Pinpoint the cell where the given text exists, returning its [x, y] midpoint coordinate. 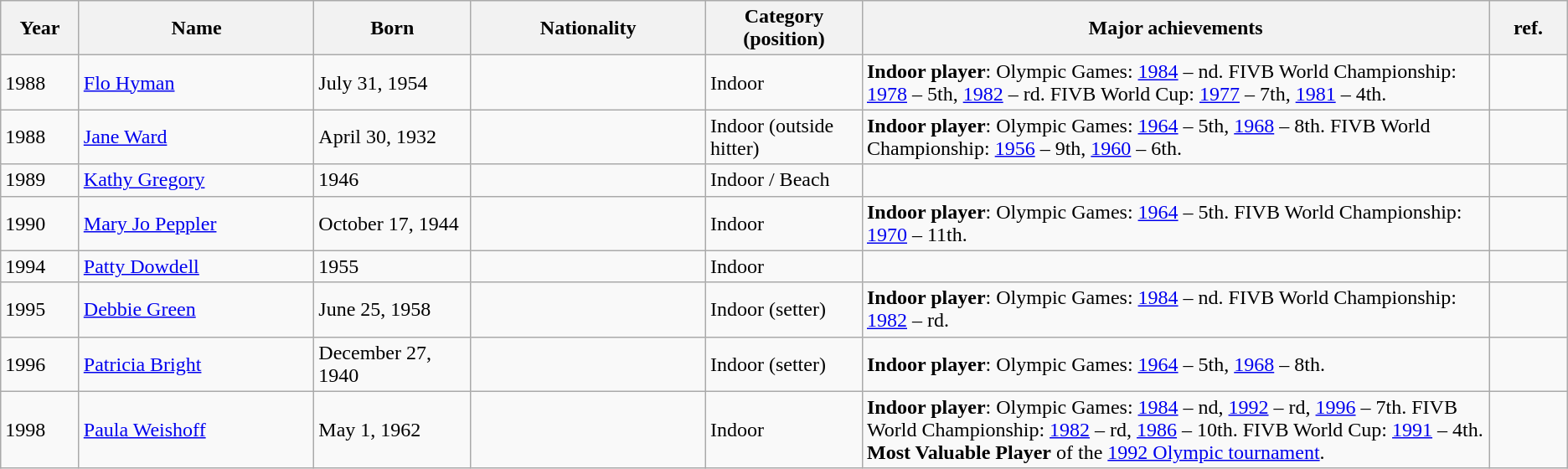
Kathy Gregory [196, 180]
1946 [392, 180]
Indoor / Beach [784, 180]
Debbie Green [196, 310]
Indoor (outside hitter) [784, 137]
October 17, 1944 [392, 223]
Indoor player: Olympic Games: 1964 – 5th. FIVB World Championship: 1970 – 11th. [1175, 223]
Year [40, 28]
Name [196, 28]
Flo Hyman [196, 82]
May 1, 1962 [392, 430]
Mary Jo Peppler [196, 223]
Indoor player: Olympic Games: 1984 – nd. FIVB World Championship: 1982 – rd. [1175, 310]
Born [392, 28]
December 27, 1940 [392, 363]
ref. [1529, 28]
1990 [40, 223]
Patricia Bright [196, 363]
Indoor player: Olympic Games: 1964 – 5th, 1968 – 8th. FIVB World Championship: 1956 – 9th, 1960 – 6th. [1175, 137]
Patty Dowdell [196, 266]
1994 [40, 266]
Indoor player: Olympic Games: 1964 – 5th, 1968 – 8th. [1175, 363]
1996 [40, 363]
Paula Weishoff [196, 430]
Nationality [588, 28]
Major achievements [1175, 28]
Indoor player: Olympic Games: 1984 – nd. FIVB World Championship: 1978 – 5th, 1982 – rd. FIVB World Cup: 1977 – 7th, 1981 – 4th. [1175, 82]
1989 [40, 180]
1998 [40, 430]
June 25, 1958 [392, 310]
Jane Ward [196, 137]
April 30, 1932 [392, 137]
1995 [40, 310]
Category (position) [784, 28]
1955 [392, 266]
July 31, 1954 [392, 82]
